Search for the cell housing the specified text and yield its (X, Y) center coordinate. 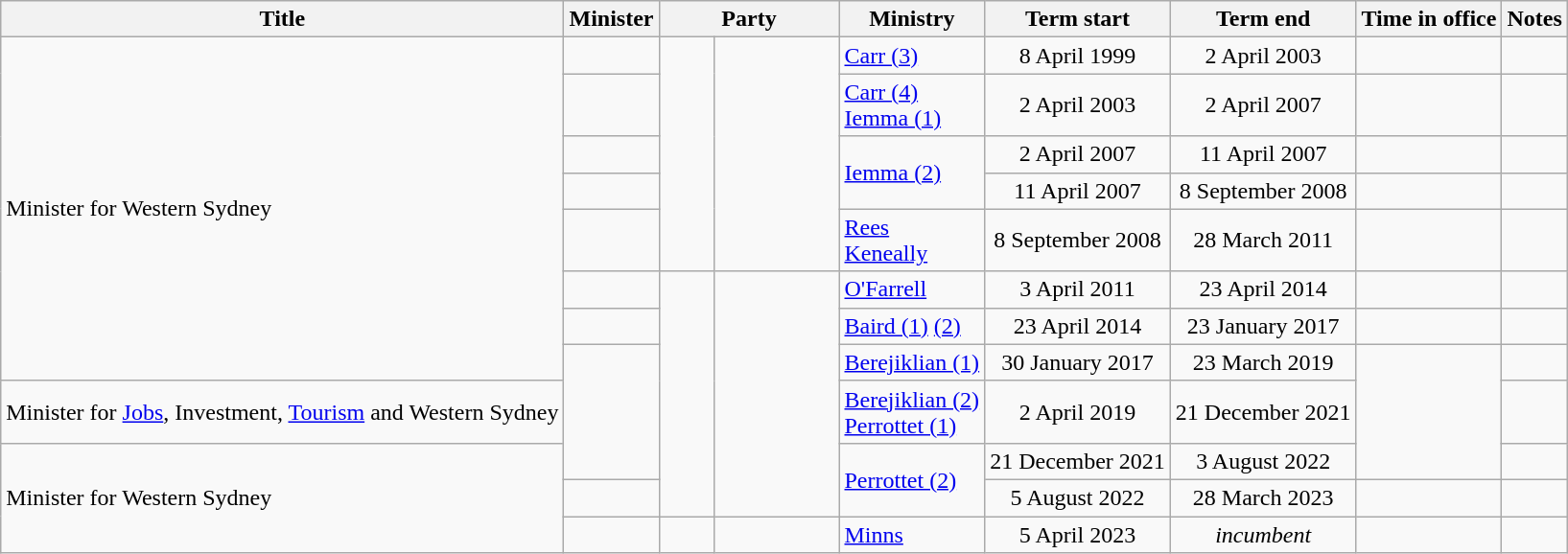
Iemma (2) (912, 173)
8 April 1999 (1078, 56)
Berejiklian (2)Perrottet (1) (912, 412)
23 January 2017 (1263, 326)
Minister for Jobs, Investment, Tourism and Western Sydney (282, 412)
Baird (1) (2) (912, 326)
28 March 2011 (1263, 240)
2 April 2019 (1078, 412)
Term end (1263, 19)
Minns (912, 534)
Berejiklian (1) (912, 362)
30 January 2017 (1078, 362)
5 April 2023 (1078, 534)
3 April 2011 (1078, 289)
Ministry (912, 19)
Perrottet (2) (912, 479)
5 August 2022 (1078, 497)
Minister (612, 19)
Notes (1534, 19)
incumbent (1263, 534)
ReesKeneally (912, 240)
Title (282, 19)
Carr (4)Iemma (1) (912, 105)
O'Farrell (912, 289)
Term start (1078, 19)
3 August 2022 (1263, 461)
Carr (3) (912, 56)
28 March 2023 (1263, 497)
Time in office (1429, 19)
Party (749, 19)
23 March 2019 (1263, 362)
